Locate the cell with the specified text and output its (x, y) center coordinate. 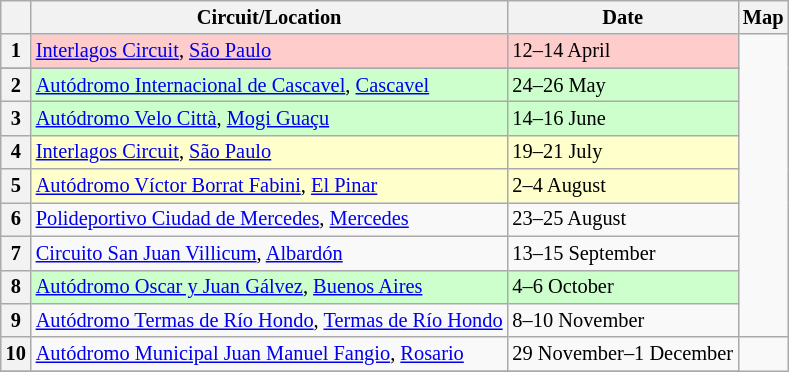
4 (16, 152)
13–15 September (623, 253)
14–16 June (623, 118)
Autódromo Termas de Río Hondo, Termas de Río Hondo (270, 320)
7 (16, 253)
12–14 April (623, 51)
4–6 October (623, 287)
Autódromo Oscar y Juan Gálvez, Buenos Aires (270, 287)
Polideportivo Ciudad de Mercedes, Mercedes (270, 219)
2–4 August (623, 186)
2 (16, 85)
Autódromo Municipal Juan Manuel Fangio, Rosario (270, 354)
Circuit/Location (270, 17)
Autódromo Víctor Borrat Fabini, El Pinar (270, 186)
8–10 November (623, 320)
19–21 July (623, 152)
6 (16, 219)
24–26 May (623, 85)
10 (16, 354)
29 November–1 December (623, 354)
Autódromo Internacional de Cascavel, Cascavel (270, 85)
Map (763, 17)
3 (16, 118)
Autódromo Velo Città, Mogi Guaçu (270, 118)
9 (16, 320)
Date (623, 17)
8 (16, 287)
5 (16, 186)
23–25 August (623, 219)
1 (16, 51)
Circuito San Juan Villicum, Albardón (270, 253)
